Search for the cell housing the specified text and yield its (x, y) center coordinate. 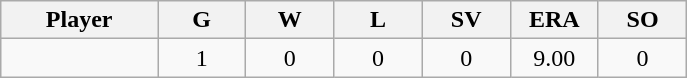
SO (642, 20)
ERA (554, 20)
SV (466, 20)
1 (202, 58)
W (290, 20)
G (202, 20)
Player (80, 20)
9.00 (554, 58)
L (378, 20)
